Pinpoint the cell where the given text exists, returning its [x, y] midpoint coordinate. 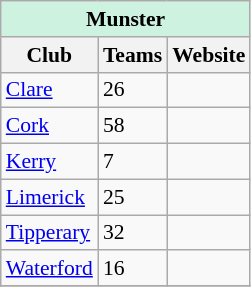
Waterford [50, 269]
25 [132, 197]
32 [132, 233]
Cork [50, 126]
Club [50, 55]
Teams [132, 55]
Limerick [50, 197]
Clare [50, 90]
Kerry [50, 162]
58 [132, 126]
Website [208, 55]
16 [132, 269]
26 [132, 90]
Tipperary [50, 233]
Munster [126, 19]
7 [132, 162]
